Extract the (x, y) coordinate from the center of the cell holding the provided text.  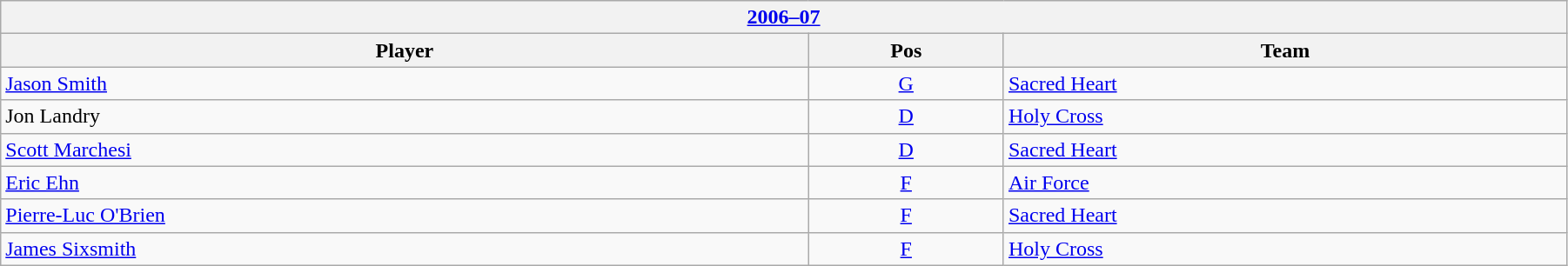
Scott Marchesi (405, 150)
2006–07 (784, 17)
G (906, 83)
Team (1284, 50)
Air Force (1284, 183)
Jason Smith (405, 83)
James Sixsmith (405, 249)
Jon Landry (405, 116)
Pierre-Luc O'Brien (405, 216)
Pos (906, 50)
Player (405, 50)
Eric Ehn (405, 183)
